Determine the [X, Y] coordinate at the center of the cell enclosing the given text.  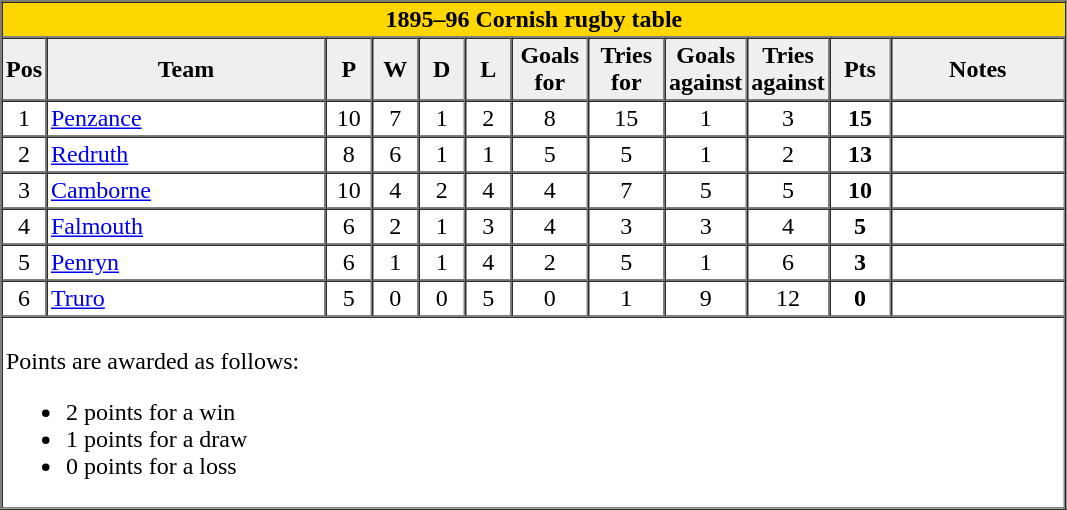
Notes [978, 70]
13 [860, 154]
Camborne [186, 190]
Pts [860, 70]
W [395, 70]
Tries for [626, 70]
Penryn [186, 262]
Penzance [186, 118]
Pos [24, 70]
Goals against [705, 70]
9 [705, 298]
P [349, 70]
Points are awarded as follows:2 points for a win1 points for a draw0 points for a loss [534, 412]
L [488, 70]
Falmouth [186, 226]
Goals for [550, 70]
12 [788, 298]
Tries against [788, 70]
1895–96 Cornish rugby table [534, 20]
Redruth [186, 154]
D [441, 70]
Team [186, 70]
Truro [186, 298]
